Return the (x, y) coordinate for the center point of the cell that contains the specified text.  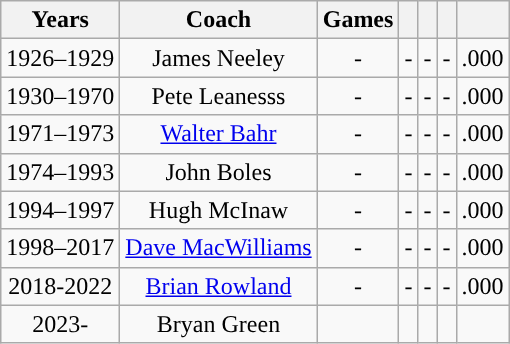
1998–2017 (60, 248)
Years (60, 20)
1926–1929 (60, 58)
Pete Leanesss (218, 96)
1994–1997 (60, 210)
Brian Rowland (218, 286)
2018-2022 (60, 286)
1971–1973 (60, 134)
Walter Bahr (218, 134)
Coach (218, 20)
Hugh McInaw (218, 210)
James Neeley (218, 58)
2023- (60, 324)
Dave MacWilliams (218, 248)
1930–1970 (60, 96)
Games (358, 20)
1974–1993 (60, 172)
John Boles (218, 172)
Bryan Green (218, 324)
